Scan for the cell matching the given text and deliver its [X, Y] coordinate at center. 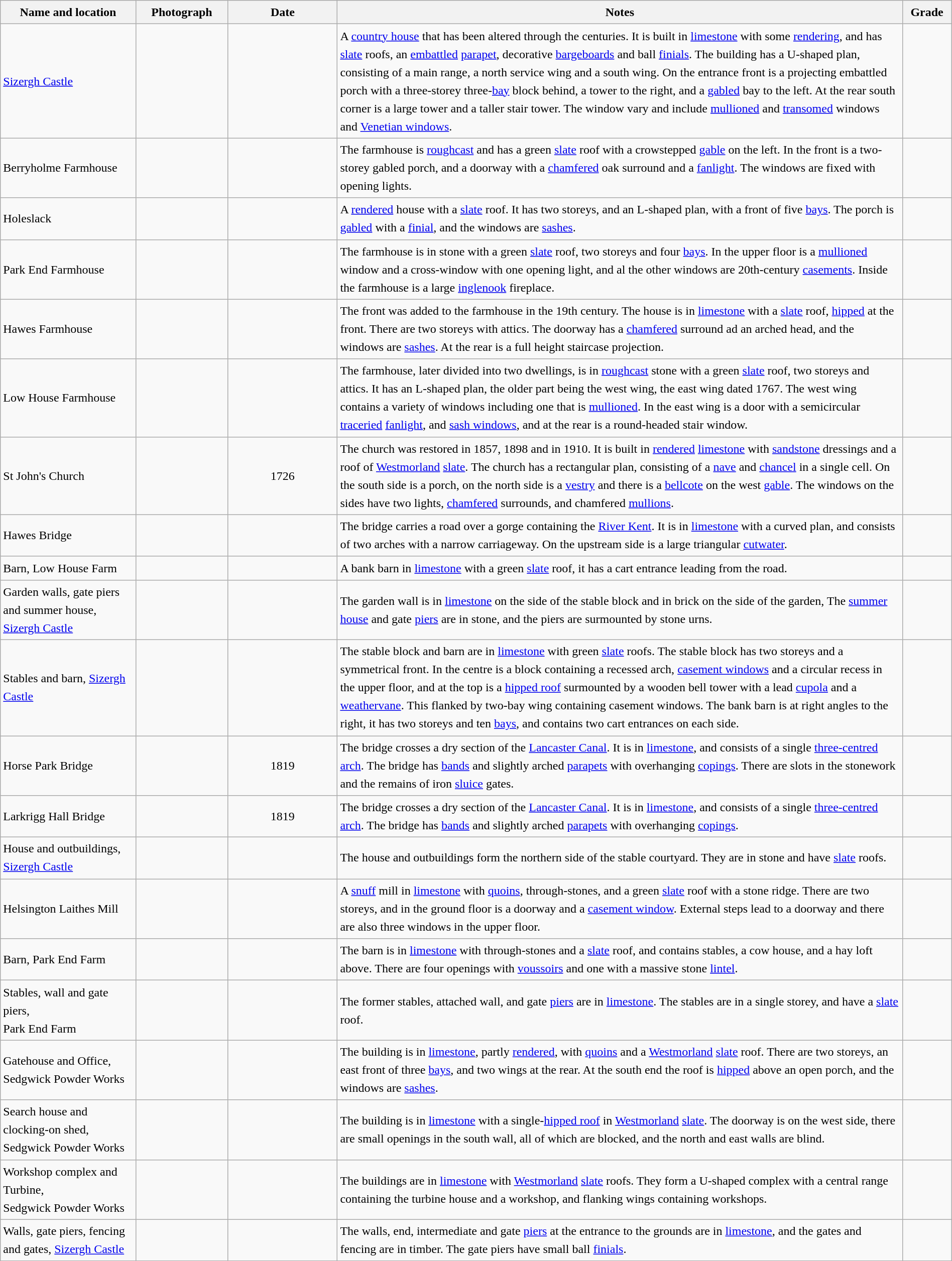
Name and location [68, 12]
Hawes Bridge [68, 535]
Berryholme Farmhouse [68, 168]
Barn, Low House Farm [68, 568]
A bank barn in limestone with a green slate roof, it has a cart entrance leading from the road. [620, 568]
Grade [927, 12]
Low House Farmhouse [68, 398]
Garden walls, gate piers and summer house, Sizergh Castle [68, 609]
Workshop complex and Turbine,Sedgwick Powder Works [68, 1190]
Photograph [182, 12]
Stables and barn, Sizergh Castle [68, 688]
Helsington Laithes Mill [68, 909]
Gatehouse and Office,Sedgwick Powder Works [68, 1070]
Notes [620, 12]
Barn, Park End Farm [68, 960]
Walls, gate piers, fencing and gates, Sizergh Castle [68, 1240]
Search house and clocking-on shed,Sedgwick Powder Works [68, 1129]
St John's Church [68, 476]
Holeslack [68, 219]
Larkrigg Hall Bridge [68, 816]
Sizergh Castle [68, 81]
The house and outbuildings form the northern side of the stable courtyard. They are in stone and have slate roofs. [620, 858]
Hawes Farmhouse [68, 329]
Date [283, 12]
Stables, wall and gate piers,Park End Farm [68, 1010]
House and outbuildings,Sizergh Castle [68, 858]
Horse Park Bridge [68, 766]
The former stables, attached wall, and gate piers are in limestone. The stables are in a single storey, and have a slate roof. [620, 1010]
1726 [283, 476]
Park End Farmhouse [68, 269]
